Identify which cell holds the provided text, then report its (X, Y) central coordinate. 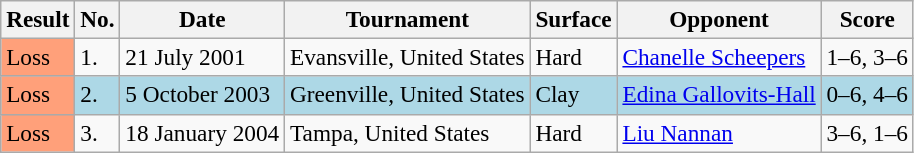
Tampa, United States (408, 133)
Tournament (408, 19)
Score (867, 19)
Clay (574, 95)
Edina Gallovits-Hall (719, 95)
Result (38, 19)
No. (98, 19)
3–6, 1–6 (867, 133)
2. (98, 95)
0–6, 4–6 (867, 95)
1. (98, 57)
Date (202, 19)
1–6, 3–6 (867, 57)
21 July 2001 (202, 57)
Evansville, United States (408, 57)
Greenville, United States (408, 95)
Opponent (719, 19)
Surface (574, 19)
18 January 2004 (202, 133)
5 October 2003 (202, 95)
3. (98, 133)
Liu Nannan (719, 133)
Chanelle Scheepers (719, 57)
